Return the (x, y) coordinate for the center point of the cell that contains the specified text.  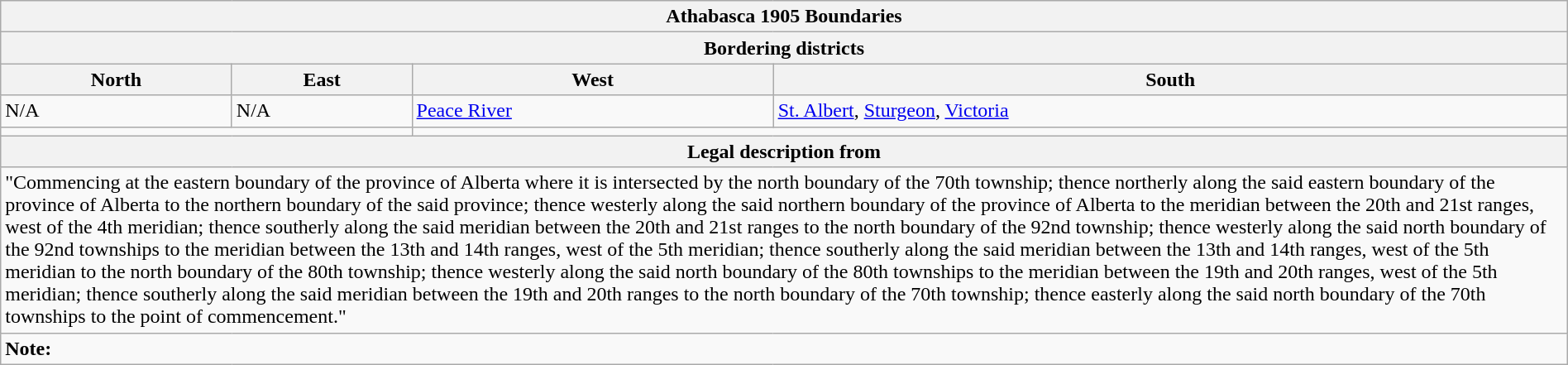
Peace River (592, 111)
South (1170, 79)
Athabasca 1905 Boundaries (784, 17)
East (322, 79)
Bordering districts (784, 48)
Note: (784, 348)
Legal description from (784, 151)
West (592, 79)
North (117, 79)
St. Albert, Sturgeon, Victoria (1170, 111)
